From the cell containing the given text, extract its center point as [X, Y] coordinate. 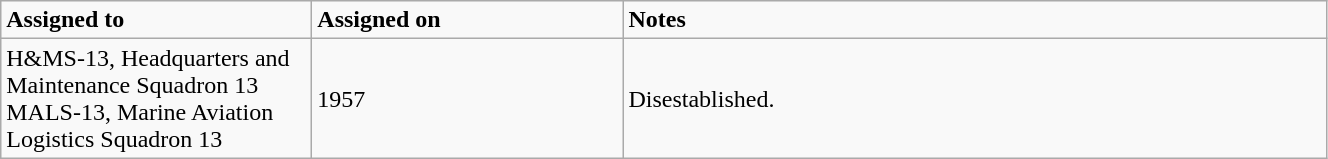
1957 [468, 98]
Assigned to [156, 20]
Notes [975, 20]
Disestablished. [975, 98]
Assigned on [468, 20]
H&MS-13, Headquarters and Maintenance Squadron 13MALS-13, Marine Aviation Logistics Squadron 13 [156, 98]
